Capture the cell that displays the provided text and extract its [X, Y] central coordinate. 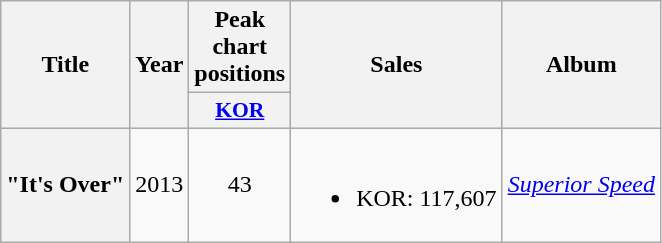
Title [66, 65]
43 [240, 184]
KOR [240, 111]
"It's Over" [66, 184]
2013 [160, 184]
KOR: 117,607 [397, 184]
Sales [397, 65]
Peak chartpositions [240, 47]
Year [160, 65]
Album [581, 65]
Superior Speed [581, 184]
